Determine the (X, Y) coordinate at the center of the cell enclosing the given text.  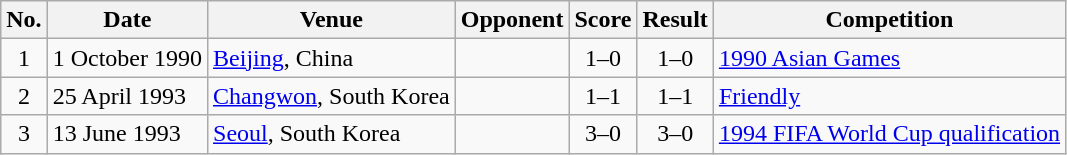
1 October 1990 (127, 58)
Date (127, 20)
Seoul, South Korea (332, 134)
No. (24, 20)
Changwon, South Korea (332, 96)
Result (675, 20)
25 April 1993 (127, 96)
Beijing, China (332, 58)
1994 FIFA World Cup qualification (889, 134)
Opponent (512, 20)
Venue (332, 20)
Friendly (889, 96)
3 (24, 134)
13 June 1993 (127, 134)
Score (603, 20)
1990 Asian Games (889, 58)
2 (24, 96)
Competition (889, 20)
1 (24, 58)
